Pinpoint the cell where the given text exists, returning its [x, y] midpoint coordinate. 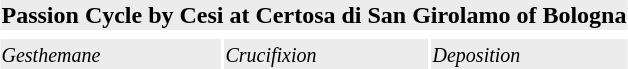
Gesthemane [110, 54]
Passion Cycle by Cesi at Certosa di San Girolamo of Bologna [314, 15]
Crucifixion [326, 54]
Deposition [530, 54]
